Scan for the cell matching the given text and deliver its [X, Y] coordinate at center. 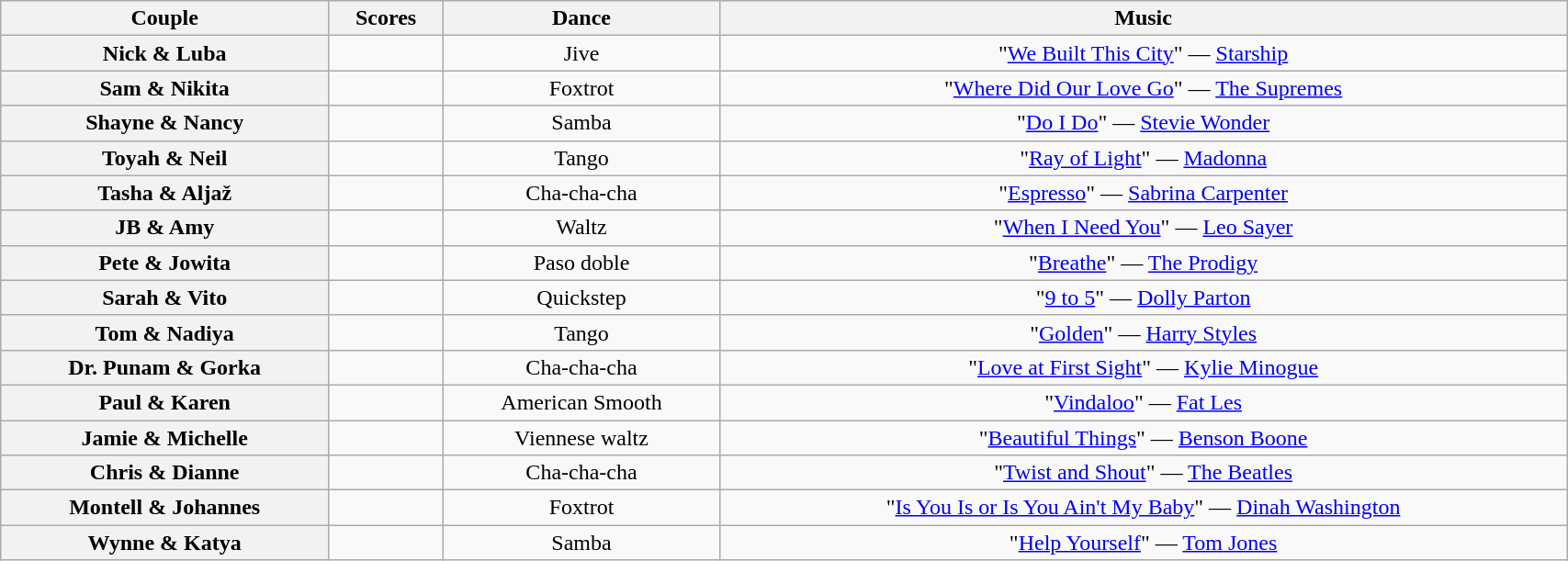
Tasha & Aljaž [165, 193]
Paul & Karen [165, 402]
Pete & Jowita [165, 263]
"Ray of Light" — Madonna [1144, 158]
Shayne & Nancy [165, 123]
Viennese waltz [581, 438]
JB & Amy [165, 228]
"Vindaloo" — Fat Les [1144, 402]
Chris & Dianne [165, 473]
Jive [581, 53]
Quickstep [581, 297]
Nick & Luba [165, 53]
Dr. Punam & Gorka [165, 367]
"Twist and Shout" — The Beatles [1144, 473]
Music [1144, 18]
"Espresso" — Sabrina Carpenter [1144, 193]
"9 to 5" — Dolly Parton [1144, 297]
"We Built This City" — Starship [1144, 53]
"Do I Do" — Stevie Wonder [1144, 123]
Scores [386, 18]
Wynne & Katya [165, 543]
Dance [581, 18]
"Where Did Our Love Go" — The Supremes [1144, 88]
Waltz [581, 228]
Tom & Nadiya [165, 332]
Paso doble [581, 263]
"Love at First Sight" — Kylie Minogue [1144, 367]
Couple [165, 18]
Sam & Nikita [165, 88]
"Breathe" — The Prodigy [1144, 263]
American Smooth [581, 402]
Sarah & Vito [165, 297]
Jamie & Michelle [165, 438]
"When I Need You" — Leo Sayer [1144, 228]
"Beautiful Things" — Benson Boone [1144, 438]
"Golden" — Harry Styles [1144, 332]
Montell & Johannes [165, 508]
"Help Yourself" — Tom Jones [1144, 543]
"Is You Is or Is You Ain't My Baby" — Dinah Washington [1144, 508]
Toyah & Neil [165, 158]
